Find where the given text appears and provide that cell's center as (x, y) coordinate. 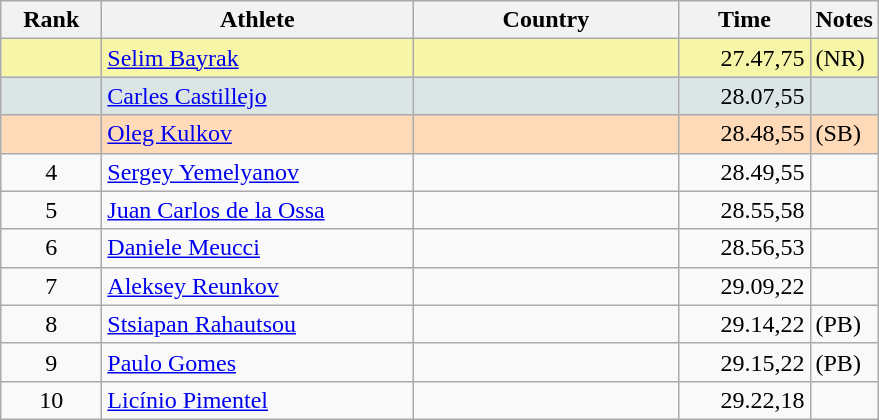
28.56,53 (744, 248)
28.49,55 (744, 172)
7 (52, 286)
28.07,55 (744, 96)
28.55,58 (744, 210)
Daniele Meucci (258, 248)
29.22,18 (744, 400)
10 (52, 400)
Athlete (258, 20)
Rank (52, 20)
Time (744, 20)
Aleksey Reunkov (258, 286)
29.14,22 (744, 324)
Country (546, 20)
6 (52, 248)
27.47,75 (744, 58)
4 (52, 172)
Juan Carlos de la Ossa (258, 210)
29.15,22 (744, 362)
(NR) (844, 58)
Oleg Kulkov (258, 134)
5 (52, 210)
Notes (844, 20)
Selim Bayrak (258, 58)
Sergey Yemelyanov (258, 172)
9 (52, 362)
28.48,55 (744, 134)
(SB) (844, 134)
8 (52, 324)
Licínio Pimentel (258, 400)
Stsiapan Rahautsou (258, 324)
Paulo Gomes (258, 362)
Carles Castillejo (258, 96)
29.09,22 (744, 286)
